Pinpoint the cell where the given text exists, returning its (X, Y) midpoint coordinate. 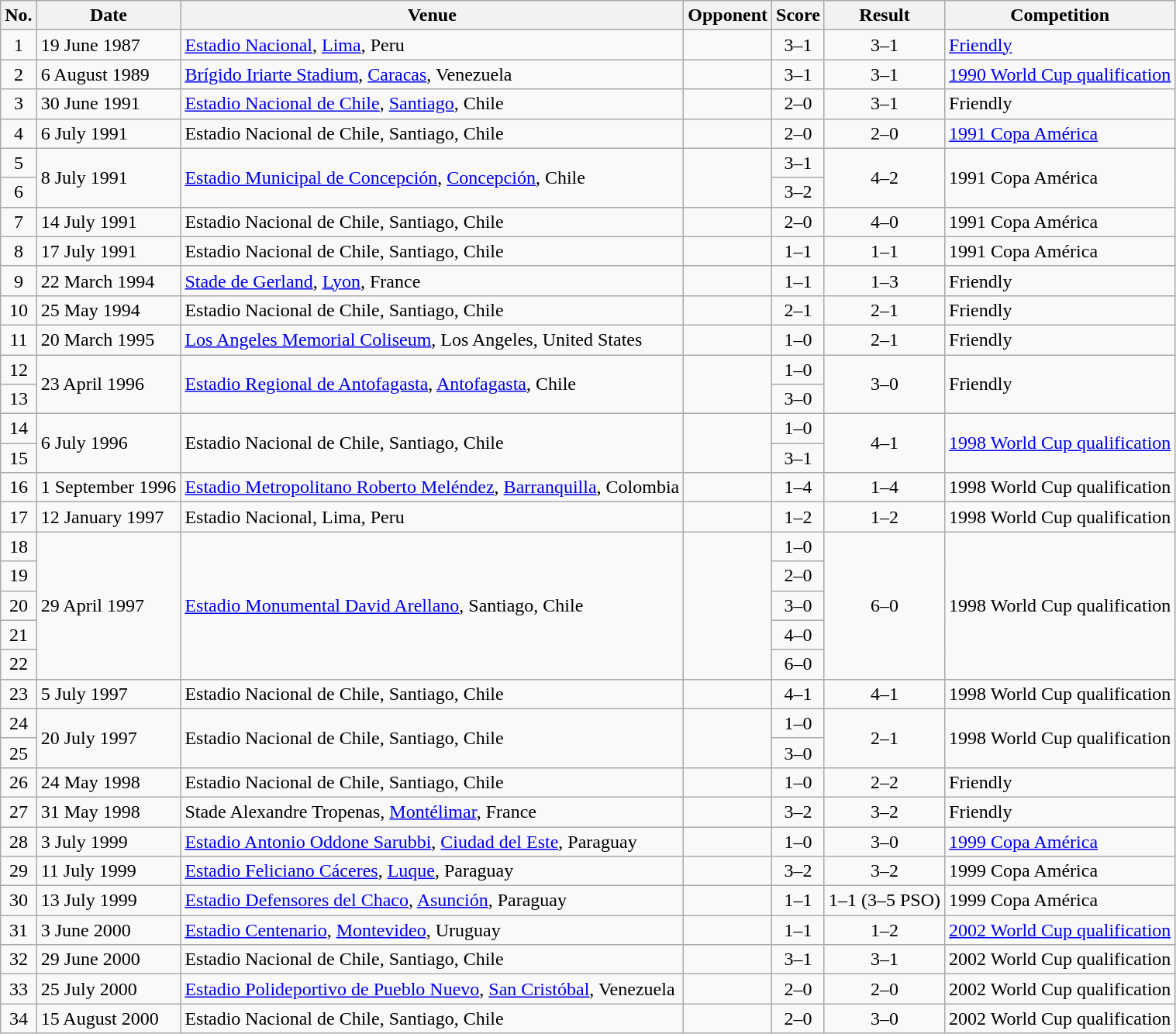
15 August 2000 (109, 1018)
29 (19, 871)
6 July 1991 (109, 133)
17 (19, 517)
Los Angeles Memorial Coliseum, Los Angeles, United States (433, 339)
No. (19, 16)
24 (19, 723)
28 (19, 841)
7 (19, 222)
14 July 1991 (109, 222)
3 June 2000 (109, 930)
19 (19, 576)
23 (19, 694)
20 July 1997 (109, 738)
Estadio Metropolitano Roberto Meléndez, Barranquilla, Colombia (433, 488)
Stade Alexandre Tropenas, Montélimar, France (433, 812)
6 August 1989 (109, 74)
1990 World Cup qualification (1060, 74)
Estadio Centenario, Montevideo, Uruguay (433, 930)
8 July 1991 (109, 178)
13 July 1999 (109, 901)
18 (19, 546)
11 July 1999 (109, 871)
5 (19, 163)
1 (19, 45)
19 June 1987 (109, 45)
6 July 1996 (109, 443)
Stade de Gerland, Lyon, France (433, 281)
1–3 (884, 281)
Estadio Feliciano Cáceres, Luque, Paraguay (433, 871)
4–2 (884, 178)
1–1 (3–5 PSO) (884, 901)
31 May 1998 (109, 812)
3 July 1999 (109, 841)
21 (19, 635)
17 July 1991 (109, 251)
15 (19, 458)
31 (19, 930)
26 (19, 782)
Estadio Monumental David Arellano, Santiago, Chile (433, 605)
9 (19, 281)
29 April 1997 (109, 605)
Estadio Antonio Oddone Sarubbi, Ciudad del Este, Paraguay (433, 841)
22 March 1994 (109, 281)
11 (19, 339)
12 (19, 370)
4 (19, 133)
30 (19, 901)
27 (19, 812)
Result (884, 16)
Estadio Defensores del Chaco, Asunción, Paraguay (433, 901)
Score (798, 16)
23 April 1996 (109, 384)
Date (109, 16)
Venue (433, 16)
14 (19, 429)
20 (19, 605)
32 (19, 960)
2 (19, 74)
Estadio Municipal de Concepción, Concepción, Chile (433, 178)
6 (19, 192)
25 July 2000 (109, 989)
2–2 (884, 782)
Competition (1060, 16)
13 (19, 399)
Opponent (728, 16)
12 January 1997 (109, 517)
1 September 1996 (109, 488)
25 (19, 753)
30 June 1991 (109, 104)
22 (19, 664)
16 (19, 488)
10 (19, 310)
3 (19, 104)
25 May 1994 (109, 310)
20 March 1995 (109, 339)
33 (19, 989)
24 May 1998 (109, 782)
Brígido Iriarte Stadium, Caracas, Venezuela (433, 74)
Estadio Polideportivo de Pueblo Nuevo, San Cristóbal, Venezuela (433, 989)
34 (19, 1018)
5 July 1997 (109, 694)
29 June 2000 (109, 960)
8 (19, 251)
Estadio Regional de Antofagasta, Antofagasta, Chile (433, 384)
